Identify which cell holds the provided text, then report its (X, Y) central coordinate. 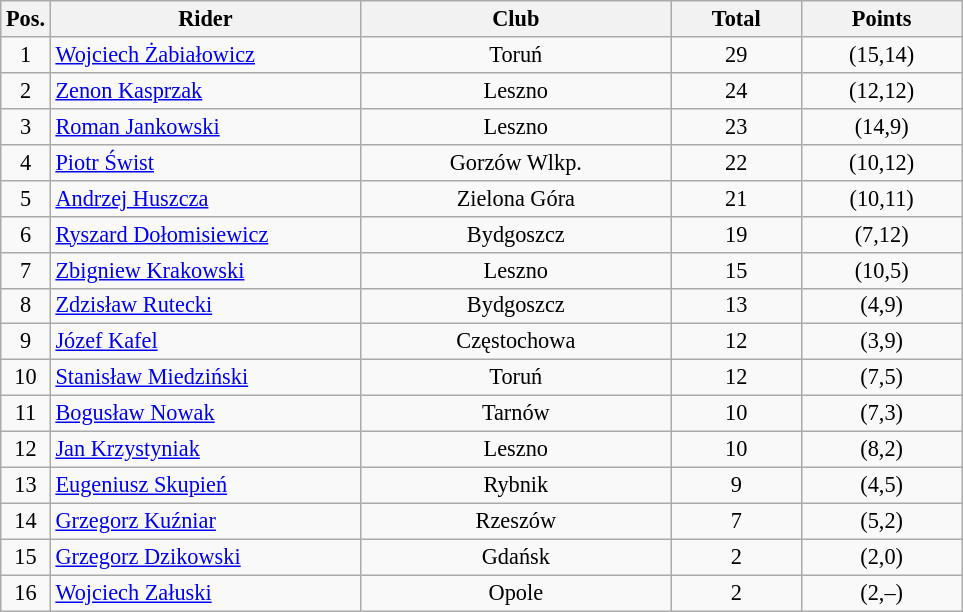
(8,2) (881, 450)
Piotr Świst (205, 162)
(10,11) (881, 198)
Jan Krzystyniak (205, 450)
16 (26, 593)
Józef Kafel (205, 342)
22 (736, 162)
3 (26, 126)
Andrzej Huszcza (205, 198)
Pos. (26, 19)
Zielona Góra (516, 198)
(10,12) (881, 162)
Tarnów (516, 414)
Club (516, 19)
(15,14) (881, 55)
(7,3) (881, 414)
11 (26, 414)
(12,12) (881, 90)
Rzeszów (516, 521)
Częstochowa (516, 342)
(5,2) (881, 521)
8 (26, 306)
(7,12) (881, 234)
(14,9) (881, 126)
Stanisław Miedziński (205, 378)
(7,5) (881, 378)
Opole (516, 593)
4 (26, 162)
Points (881, 19)
Gorzów Wlkp. (516, 162)
29 (736, 55)
Wojciech Żabiałowicz (205, 55)
19 (736, 234)
21 (736, 198)
(3,9) (881, 342)
Grzegorz Dzikowski (205, 557)
Zdzisław Rutecki (205, 306)
Grzegorz Kuźniar (205, 521)
6 (26, 234)
24 (736, 90)
Gdańsk (516, 557)
Zbigniew Krakowski (205, 270)
(10,5) (881, 270)
(2,0) (881, 557)
5 (26, 198)
23 (736, 126)
Roman Jankowski (205, 126)
(2,–) (881, 593)
1 (26, 55)
Rybnik (516, 485)
Bogusław Nowak (205, 414)
Zenon Kasprzak (205, 90)
Eugeniusz Skupień (205, 485)
(4,5) (881, 485)
Rider (205, 19)
Wojciech Załuski (205, 593)
Total (736, 19)
Ryszard Dołomisiewicz (205, 234)
(4,9) (881, 306)
14 (26, 521)
